Provide the (X, Y) coordinate of the cell's center where the given text is located.  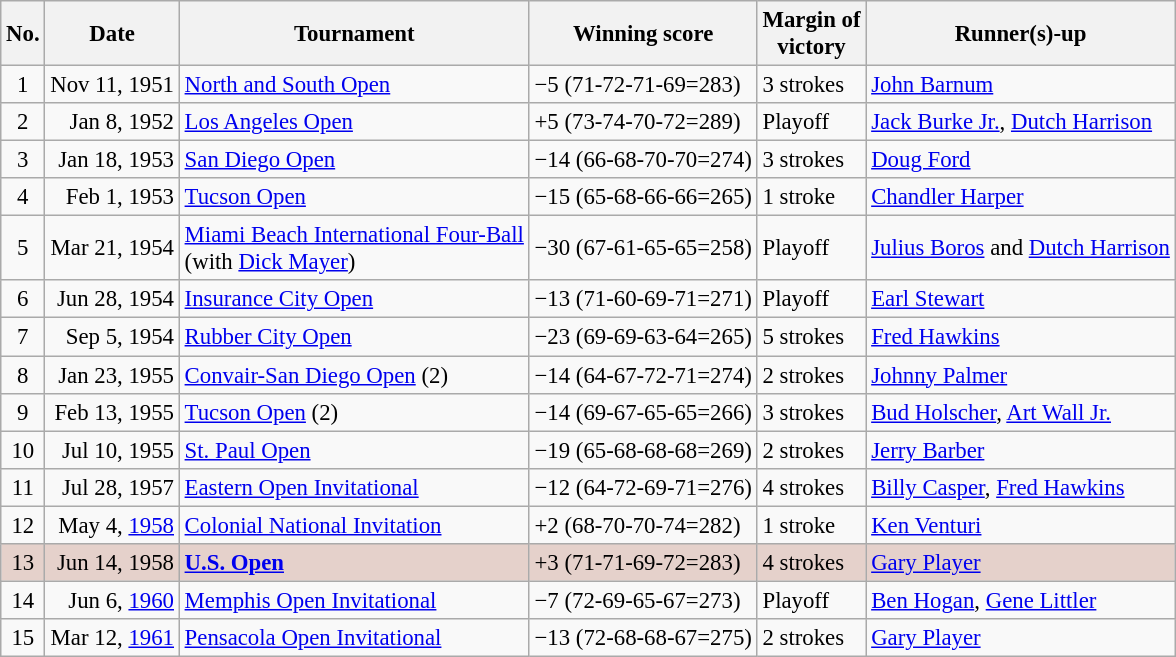
Tucson Open (354, 197)
1 (23, 85)
Pensacola Open Invitational (354, 638)
Jan 23, 1955 (112, 375)
Eastern Open Invitational (354, 487)
Jun 14, 1958 (112, 563)
Mar 21, 1954 (112, 248)
Ben Hogan, Gene Littler (1020, 600)
Earl Stewart (1020, 299)
−13 (71-60-69-71=271) (643, 299)
No. (23, 34)
Memphis Open Invitational (354, 600)
Insurance City Open (354, 299)
Convair-San Diego Open (2) (354, 375)
−23 (69-69-63-64=265) (643, 337)
+3 (71-71-69-72=283) (643, 563)
8 (23, 375)
Jul 10, 1955 (112, 450)
2 (23, 122)
Runner(s)-up (1020, 34)
10 (23, 450)
−14 (69-67-65-65=266) (643, 412)
+5 (73-74-70-72=289) (643, 122)
12 (23, 525)
Billy Casper, Fred Hawkins (1020, 487)
14 (23, 600)
Margin ofvictory (812, 34)
Nov 11, 1951 (112, 85)
Fred Hawkins (1020, 337)
−15 (65-68-66-66=265) (643, 197)
Ken Venturi (1020, 525)
Doug Ford (1020, 160)
Feb 1, 1953 (112, 197)
Jack Burke Jr., Dutch Harrison (1020, 122)
4 (23, 197)
Jul 28, 1957 (112, 487)
11 (23, 487)
−7 (72-69-65-67=273) (643, 600)
6 (23, 299)
San Diego Open (354, 160)
May 4, 1958 (112, 525)
9 (23, 412)
−19 (65-68-68-68=269) (643, 450)
5 (23, 248)
North and South Open (354, 85)
Feb 13, 1955 (112, 412)
−13 (72-68-68-67=275) (643, 638)
7 (23, 337)
Date (112, 34)
Mar 12, 1961 (112, 638)
Johnny Palmer (1020, 375)
St. Paul Open (354, 450)
Los Angeles Open (354, 122)
+2 (68-70-70-74=282) (643, 525)
Jun 6, 1960 (112, 600)
Chandler Harper (1020, 197)
Julius Boros and Dutch Harrison (1020, 248)
Rubber City Open (354, 337)
U.S. Open (354, 563)
−5 (71-72-71-69=283) (643, 85)
13 (23, 563)
Jun 28, 1954 (112, 299)
Miami Beach International Four-Ball(with Dick Mayer) (354, 248)
15 (23, 638)
Bud Holscher, Art Wall Jr. (1020, 412)
−12 (64-72-69-71=276) (643, 487)
Colonial National Invitation (354, 525)
3 (23, 160)
Winning score (643, 34)
−14 (66-68-70-70=274) (643, 160)
Jerry Barber (1020, 450)
Jan 18, 1953 (112, 160)
John Barnum (1020, 85)
−14 (64-67-72-71=274) (643, 375)
−30 (67-61-65-65=258) (643, 248)
Jan 8, 1952 (112, 122)
Tucson Open (2) (354, 412)
5 strokes (812, 337)
Sep 5, 1954 (112, 337)
Tournament (354, 34)
